Identify which cell holds the provided text, then report its (X, Y) central coordinate. 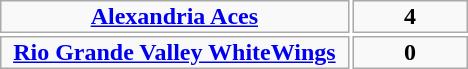
4 (410, 16)
Rio Grande Valley WhiteWings (174, 52)
0 (410, 52)
Alexandria Aces (174, 16)
